Provide the (x, y) coordinate of the cell's center where the given text is located.  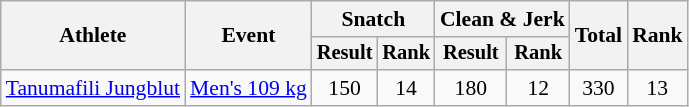
Total (598, 36)
330 (598, 88)
Athlete (93, 36)
13 (658, 88)
12 (538, 88)
Men's 109 kg (248, 88)
Event (248, 36)
Tanumafili Jungblut (93, 88)
Snatch (374, 19)
14 (406, 88)
180 (471, 88)
Clean & Jerk (502, 19)
150 (345, 88)
